Search for the cell housing the specified text and yield its [x, y] center coordinate. 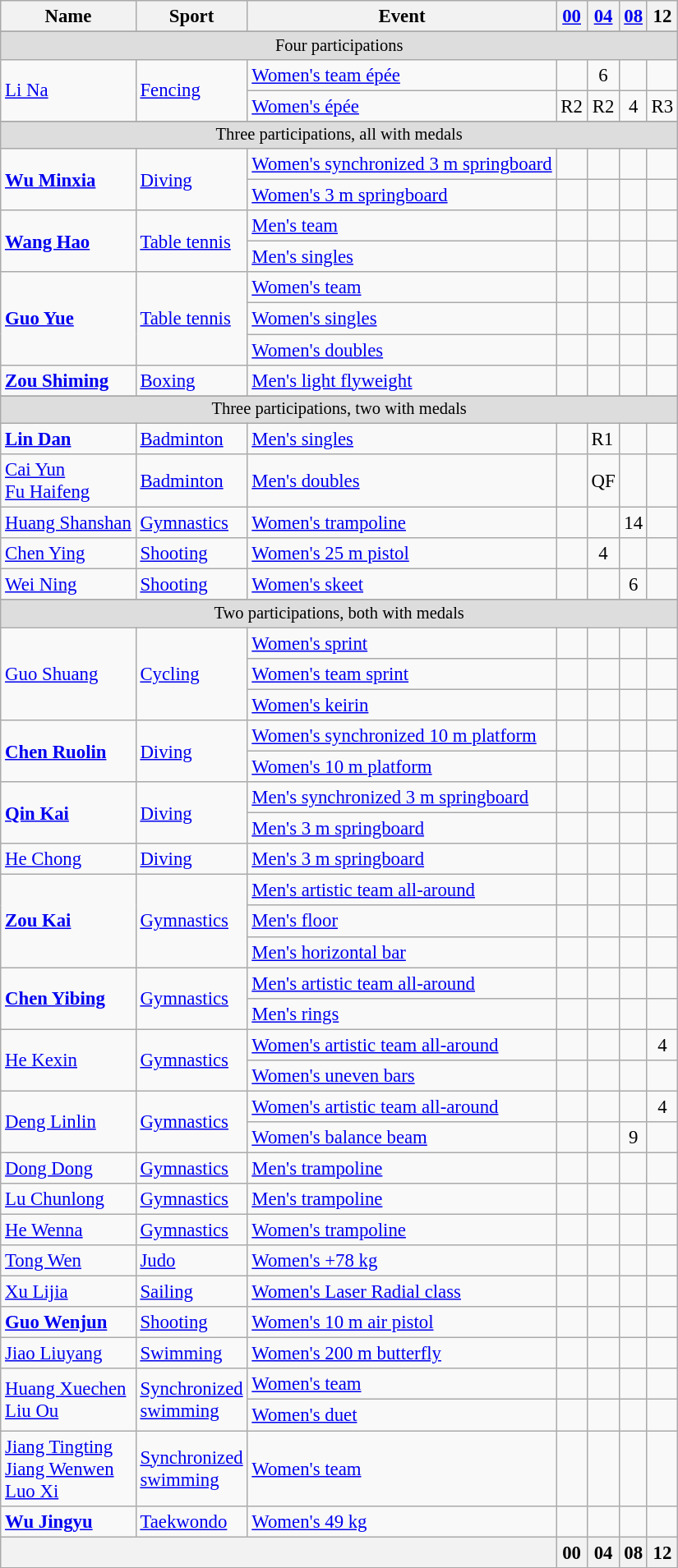
Women's épée [402, 106]
R1 [603, 439]
Three participations, two with medals [339, 410]
Men's rings [402, 1014]
Cai Yun Fu Haifeng [68, 481]
Chen Ruolin [68, 751]
Women's 10 m platform [402, 767]
Men's synchronized 3 m springboard [402, 798]
Huang Shanshan [68, 523]
Dong Dong [68, 1168]
Qin Kai [68, 813]
Four participations [339, 46]
Women's duet [402, 1415]
Women's synchronized 3 m springboard [402, 164]
Guo Wenjun [68, 1322]
Women's team épée [402, 75]
Men's floor [402, 922]
Wang Hao [68, 241]
Women's synchronized 10 m platform [402, 736]
Huang Xuechen Liu Ou [68, 1400]
Lin Dan [68, 439]
Name [68, 16]
9 [633, 1138]
Men's team [402, 226]
Wei Ning [68, 585]
Men's light flyweight [402, 380]
Women's sprint [402, 643]
Women's 10 m air pistol [402, 1322]
Tong Wen [68, 1261]
He Kexin [68, 1060]
Wu Minxia [68, 179]
Women's skeet [402, 585]
Women's 25 m pistol [402, 554]
Judo [191, 1261]
Jiang Tingting Jiang Wenwen Luo Xi [68, 1469]
Chen Yibing [68, 999]
Women's Laser Radial class [402, 1292]
Men's horizontal bar [402, 952]
14 [633, 523]
R3 [662, 106]
Zou Kai [68, 922]
Swimming [191, 1354]
Event [402, 16]
Lu Chunlong [68, 1199]
Taekwondo [191, 1521]
Three participations, all with medals [339, 135]
Chen Ying [68, 554]
Women's team sprint [402, 674]
Deng Linlin [68, 1122]
Wu Jingyu [68, 1521]
Fencing [191, 90]
Cycling [191, 674]
Women's +78 kg [402, 1261]
Women's uneven bars [402, 1076]
Women's 49 kg [402, 1521]
He Chong [68, 859]
Two participations, both with medals [339, 614]
Boxing [191, 380]
Women's singles [402, 319]
Guo Yue [68, 319]
Women's keirin [402, 705]
QF [603, 481]
Men's doubles [402, 481]
Guo Shuang [68, 674]
Li Na [68, 90]
He Wenna [68, 1230]
Zou Shiming [68, 380]
Women's doubles [402, 350]
Women's 200 m butterfly [402, 1354]
Women's 3 m springboard [402, 195]
Sailing [191, 1292]
Jiao Liuyang [68, 1354]
Xu Lijia [68, 1292]
Women's balance beam [402, 1138]
Sport [191, 16]
